Scan for the cell matching the given text and deliver its [x, y] coordinate at center. 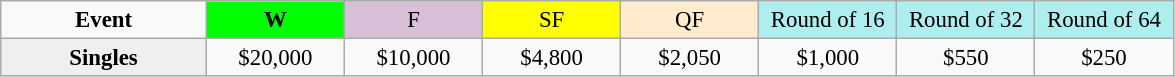
Round of 64 [1104, 20]
$250 [1104, 58]
W [275, 20]
Round of 16 [828, 20]
Singles [104, 58]
Round of 32 [966, 20]
$550 [966, 58]
F [413, 20]
$1,000 [828, 58]
$4,800 [552, 58]
$20,000 [275, 58]
QF [690, 20]
Event [104, 20]
SF [552, 20]
$2,050 [690, 58]
$10,000 [413, 58]
